Extract the [X, Y] coordinate from the center of the cell holding the provided text.  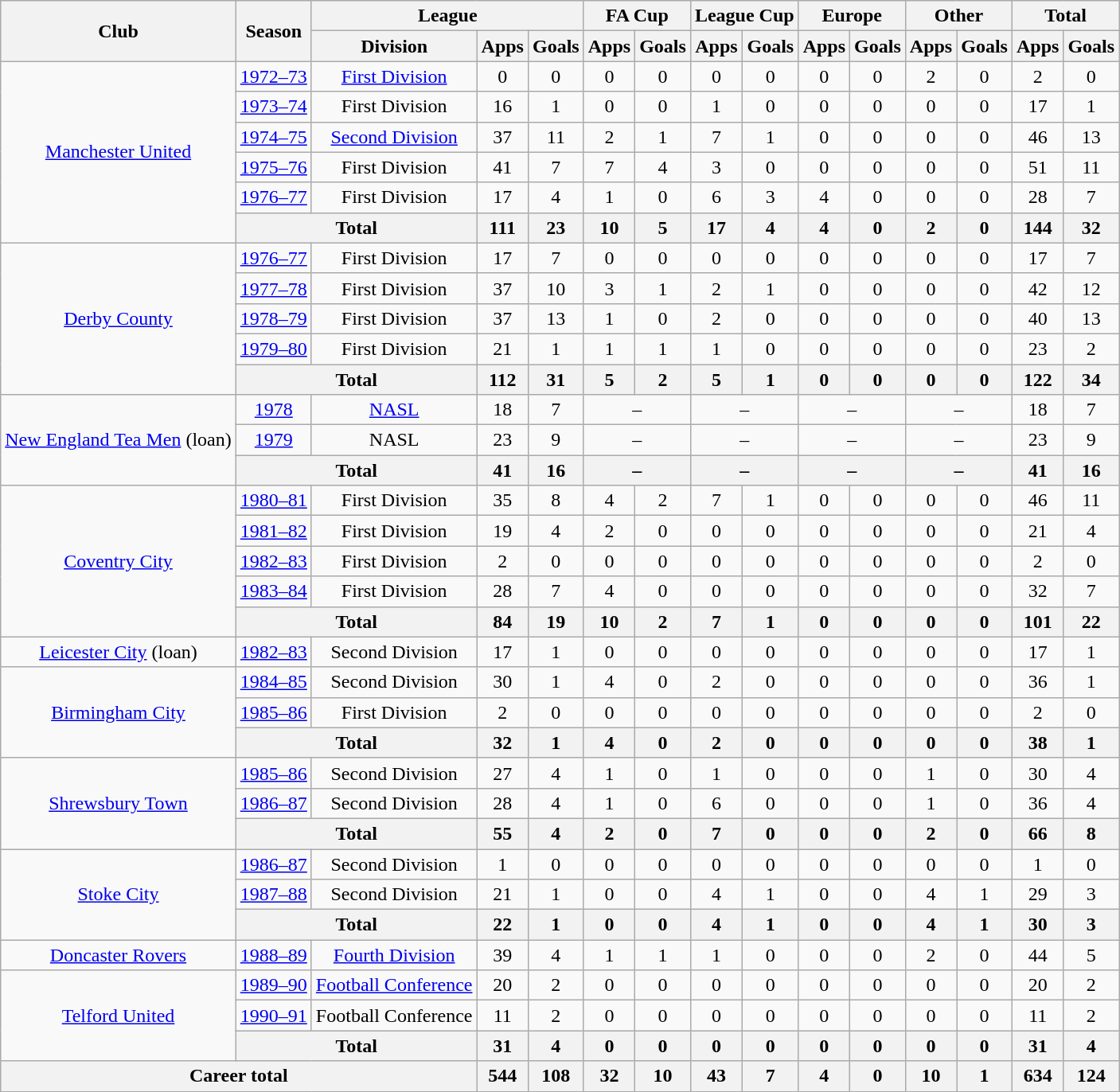
1972–73 [274, 76]
1979 [274, 440]
38 [1037, 743]
New England Tea Men (loan) [119, 440]
55 [502, 833]
Manchester United [119, 152]
1990–91 [274, 1016]
1988–89 [274, 955]
1983–84 [274, 591]
League Cup [744, 16]
101 [1037, 622]
Telford United [119, 1016]
51 [1037, 167]
34 [1091, 380]
1989–90 [274, 985]
108 [556, 1076]
Other [958, 16]
544 [502, 1076]
1974–75 [274, 137]
124 [1091, 1076]
Doncaster Rovers [119, 955]
Career total [239, 1076]
1973–74 [274, 107]
12 [1091, 288]
84 [502, 622]
39 [502, 955]
Division [394, 46]
Stoke City [119, 894]
43 [716, 1076]
Derby County [119, 318]
Leicester City (loan) [119, 652]
Birmingham City [119, 712]
35 [502, 501]
FA Cup [637, 16]
29 [1037, 895]
Europe [852, 16]
42 [1037, 288]
Shrewsbury Town [119, 803]
111 [502, 228]
Coventry City [119, 561]
1979–80 [274, 349]
1978 [274, 410]
112 [502, 380]
1978–79 [274, 318]
League [447, 16]
66 [1037, 833]
44 [1037, 955]
Season [274, 31]
634 [1037, 1076]
40 [1037, 318]
144 [1037, 228]
Club [119, 31]
1977–78 [274, 288]
Fourth Division [394, 955]
1980–81 [274, 501]
1975–76 [274, 167]
1987–88 [274, 895]
1984–85 [274, 682]
27 [502, 773]
1981–82 [274, 531]
122 [1037, 380]
